Capture the cell that displays the provided text and extract its (X, Y) central coordinate. 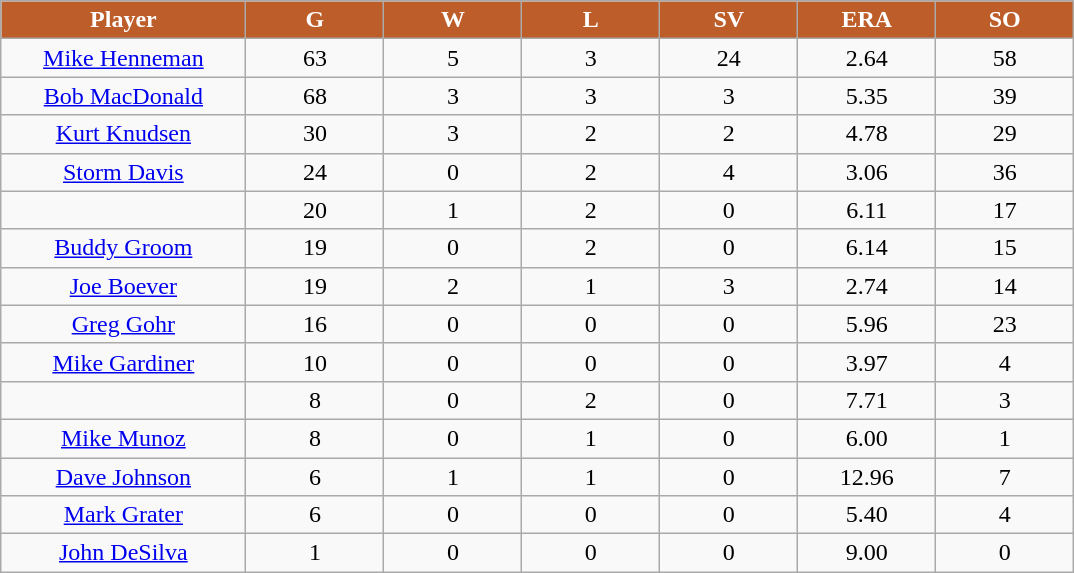
Joe Boever (124, 286)
5.96 (867, 324)
7 (1005, 477)
2.64 (867, 58)
Buddy Groom (124, 248)
John DeSilva (124, 553)
Player (124, 20)
36 (1005, 172)
SO (1005, 20)
3.97 (867, 362)
20 (315, 210)
Kurt Knudsen (124, 134)
15 (1005, 248)
17 (1005, 210)
Bob MacDonald (124, 96)
9.00 (867, 553)
4.78 (867, 134)
W (453, 20)
Mike Munoz (124, 438)
6.00 (867, 438)
5.35 (867, 96)
Mark Grater (124, 515)
2.74 (867, 286)
68 (315, 96)
Dave Johnson (124, 477)
10 (315, 362)
ERA (867, 20)
5.40 (867, 515)
L (591, 20)
Mike Gardiner (124, 362)
16 (315, 324)
63 (315, 58)
Mike Henneman (124, 58)
SV (729, 20)
Storm Davis (124, 172)
6.11 (867, 210)
14 (1005, 286)
Greg Gohr (124, 324)
23 (1005, 324)
G (315, 20)
7.71 (867, 400)
29 (1005, 134)
5 (453, 58)
3.06 (867, 172)
30 (315, 134)
12.96 (867, 477)
6.14 (867, 248)
58 (1005, 58)
39 (1005, 96)
